Scan for the cell matching the given text and deliver its [x, y] coordinate at center. 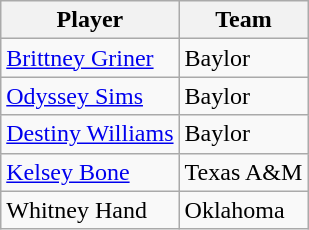
Texas A&M [244, 172]
Odyssey Sims [90, 96]
Player [90, 20]
Destiny Williams [90, 134]
Team [244, 20]
Oklahoma [244, 210]
Whitney Hand [90, 210]
Brittney Griner [90, 58]
Kelsey Bone [90, 172]
